Capture the cell that displays the provided text and extract its [X, Y] central coordinate. 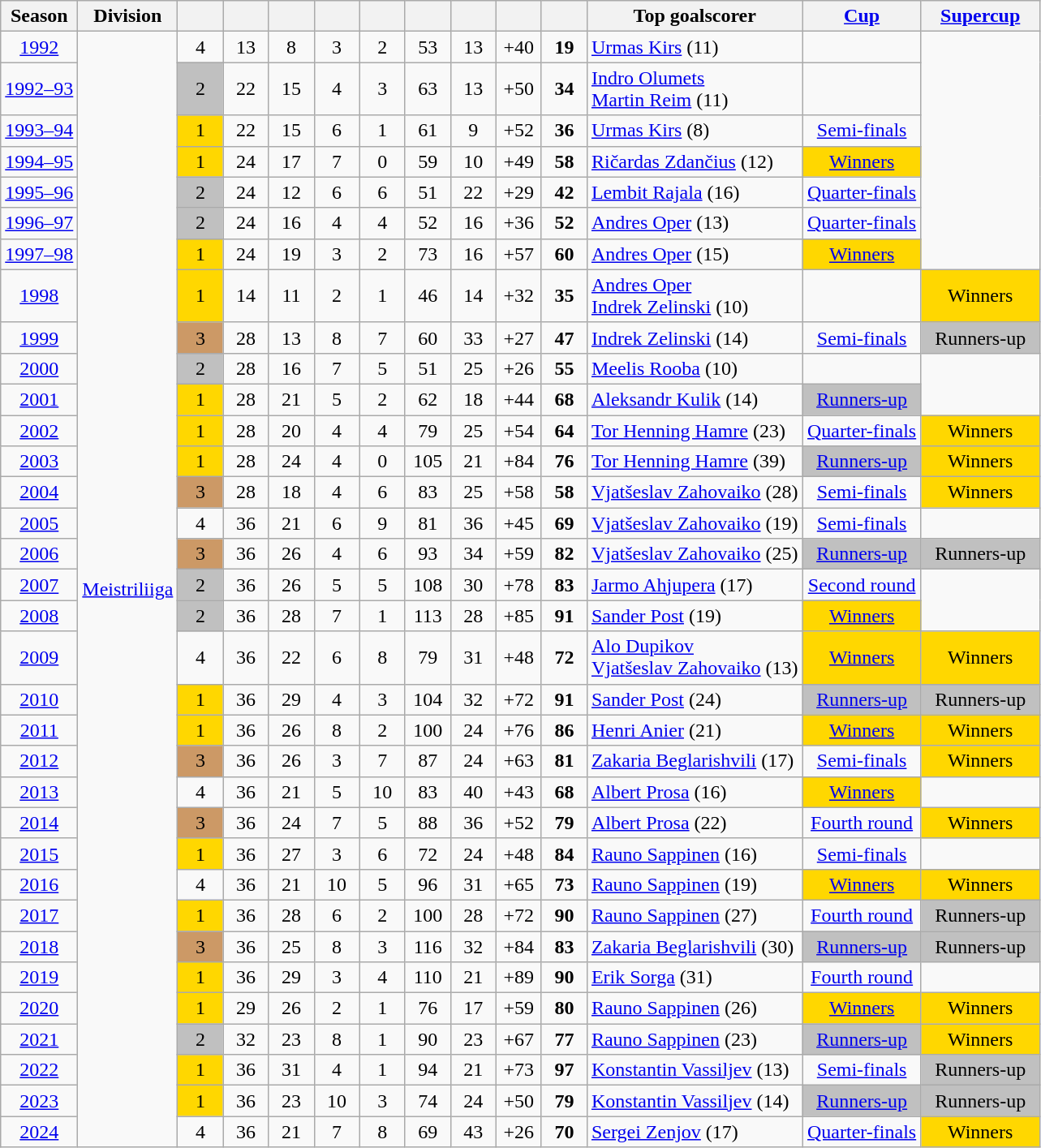
Division [128, 16]
Urmas Kirs (11) [695, 47]
2013 [39, 792]
11 [291, 295]
62 [428, 399]
110 [428, 978]
Second round [862, 585]
53 [428, 47]
59 [428, 161]
1992 [39, 47]
108 [428, 585]
2000 [39, 368]
Konstantin Vassiljev (14) [695, 1101]
Andres Oper Indrek Zelinski (10) [695, 295]
Indro Olumets Martin Reim (11) [695, 89]
+43 [518, 792]
Rauno Sappinen (16) [695, 853]
104 [428, 699]
+76 [518, 730]
Henri Anier (21) [695, 730]
Tor Henning Hamre (23) [695, 431]
Supercup [980, 16]
Aleksandr Kulik (14) [695, 399]
+78 [518, 585]
+89 [518, 978]
Erik Sorga (31) [695, 978]
2003 [39, 462]
2009 [39, 657]
2016 [39, 884]
84 [564, 853]
1992–93 [39, 89]
2005 [39, 523]
2002 [39, 431]
2019 [39, 978]
Meistriliiga [128, 589]
105 [428, 462]
+54 [518, 431]
2014 [39, 823]
Zakaria Beglarishvili (17) [695, 761]
12 [291, 192]
+73 [518, 1070]
Meelis Rooba (10) [695, 368]
55 [564, 368]
1994–95 [39, 161]
61 [428, 131]
2023 [39, 1101]
+85 [518, 616]
82 [564, 554]
+44 [518, 399]
43 [473, 1132]
Sander Post (24) [695, 699]
46 [428, 295]
2012 [39, 761]
+36 [518, 223]
+67 [518, 1039]
Tor Henning Hamre (39) [695, 462]
Konstantin Vassiljev (13) [695, 1070]
20 [291, 431]
35 [564, 295]
Ričardas Zdančius (12) [695, 161]
+58 [518, 492]
2011 [39, 730]
47 [564, 338]
Rauno Sappinen (26) [695, 1008]
Top goalscorer [695, 16]
Cup [862, 16]
+32 [518, 295]
94 [428, 1070]
96 [428, 884]
88 [428, 823]
2024 [39, 1132]
42 [564, 192]
2001 [39, 399]
Urmas Kirs (8) [695, 131]
1999 [39, 338]
2022 [39, 1070]
+57 [518, 254]
Indrek Zelinski (14) [695, 338]
Rauno Sappinen (27) [695, 915]
77 [564, 1039]
Rauno Sappinen (23) [695, 1039]
2015 [39, 853]
2007 [39, 585]
2010 [39, 699]
1996–97 [39, 223]
97 [564, 1070]
Sergei Zenjov (17) [695, 1132]
116 [428, 947]
2020 [39, 1008]
70 [564, 1132]
Vjatšeslav Zahovaiko (19) [695, 523]
+63 [518, 761]
Alo Dupikov Vjatšeslav Zahovaiko (13) [695, 657]
40 [473, 792]
80 [564, 1008]
1995–96 [39, 192]
Andres Oper (15) [695, 254]
2006 [39, 554]
+29 [518, 192]
+45 [518, 523]
2017 [39, 915]
63 [428, 89]
87 [428, 761]
Albert Prosa (16) [695, 792]
Sander Post (19) [695, 616]
Season [39, 16]
Vjatšeslav Zahovaiko (25) [695, 554]
74 [428, 1101]
+49 [518, 161]
33 [473, 338]
1998 [39, 295]
+27 [518, 338]
2018 [39, 947]
2021 [39, 1039]
Rauno Sappinen (19) [695, 884]
2004 [39, 492]
30 [473, 585]
64 [564, 431]
2008 [39, 616]
Albert Prosa (22) [695, 823]
Lembit Rajala (16) [695, 192]
+65 [518, 884]
113 [428, 616]
Jarmo Ahjupera (17) [695, 585]
Andres Oper (13) [695, 223]
86 [564, 730]
27 [291, 853]
+40 [518, 47]
1993–94 [39, 131]
Zakaria Beglarishvili (30) [695, 947]
1997–98 [39, 254]
93 [428, 554]
Vjatšeslav Zahovaiko (28) [695, 492]
